Search for the cell housing the specified text and yield its [X, Y] center coordinate. 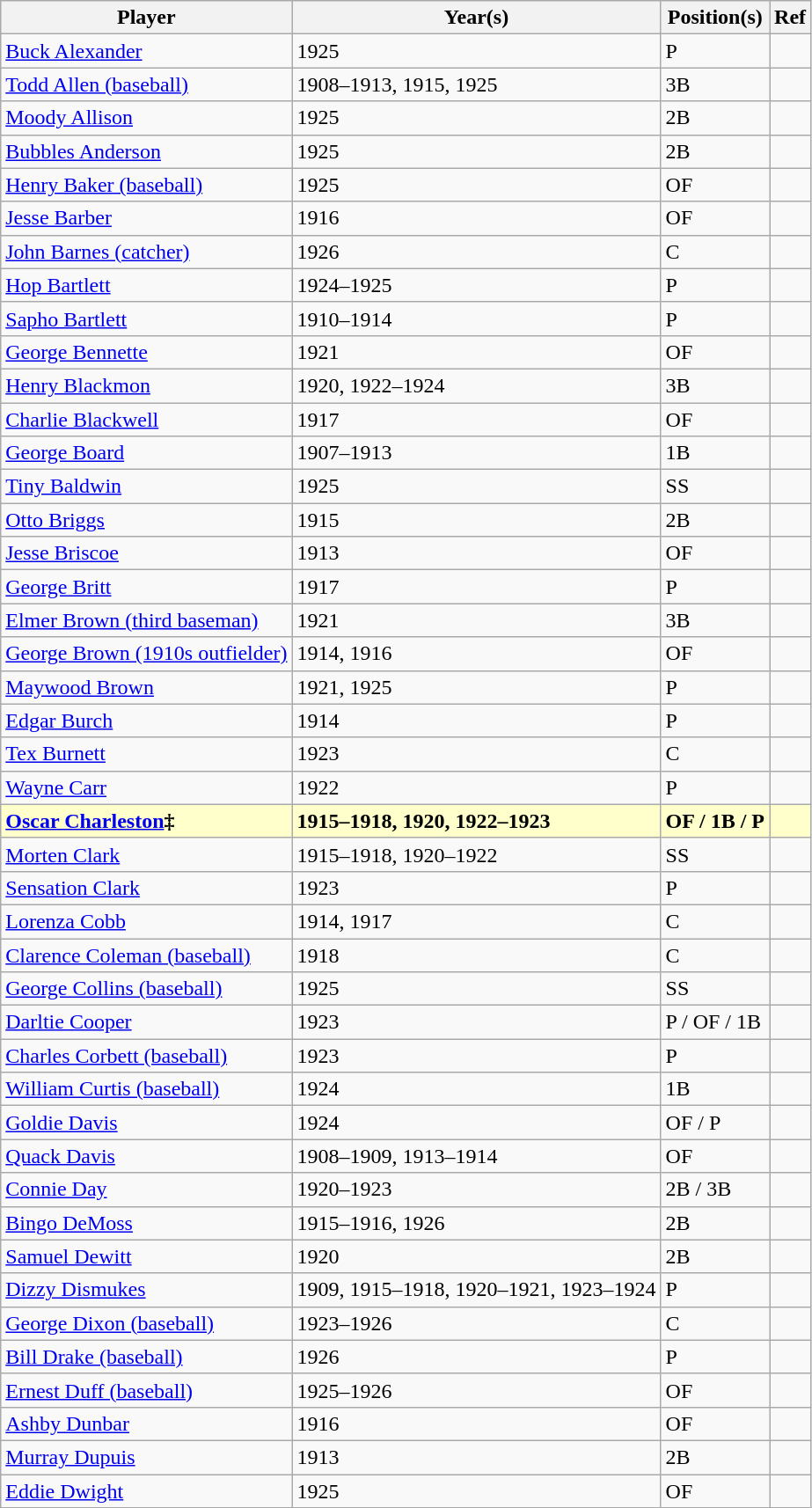
Hop Bartlett [146, 285]
P / OF / 1B [715, 1022]
Wayne Carr [146, 787]
1915 [477, 520]
Jesse Barber [146, 218]
Eddie Dwight [146, 1491]
1914, 1917 [477, 921]
Edgar Burch [146, 721]
Jesse Briscoe [146, 553]
Ref [790, 18]
Tiny Baldwin [146, 487]
1914, 1916 [477, 654]
William Curtis (baseball) [146, 1089]
Todd Allen (baseball) [146, 84]
Buck Alexander [146, 51]
Quack Davis [146, 1156]
Henry Blackmon [146, 385]
1924–1925 [477, 285]
Connie Day [146, 1190]
Moody Allison [146, 118]
1910–1914 [477, 318]
Darltie Cooper [146, 1022]
Lorenza Cobb [146, 921]
Elmer Brown (third baseman) [146, 620]
1920 [477, 1256]
1920–1923 [477, 1190]
Position(s) [715, 18]
1914 [477, 721]
Oscar Charleston‡ [146, 821]
1920, 1922–1924 [477, 385]
1921, 1925 [477, 687]
Maywood Brown [146, 687]
Year(s) [477, 18]
Bubbles Anderson [146, 151]
2B / 3B [715, 1190]
1922 [477, 787]
1908–1909, 1913–1914 [477, 1156]
Sensation Clark [146, 888]
1915–1918, 1920, 1922–1923 [477, 821]
Samuel Dewitt [146, 1256]
George Collins (baseball) [146, 989]
Charlie Blackwell [146, 420]
1925–1926 [477, 1390]
OF / P [715, 1123]
Ernest Duff (baseball) [146, 1390]
Dizzy Dismukes [146, 1290]
Otto Briggs [146, 520]
1907–1913 [477, 453]
Charles Corbett (baseball) [146, 1056]
Bingo DeMoss [146, 1223]
Bill Drake (baseball) [146, 1357]
1923–1926 [477, 1323]
Clarence Coleman (baseball) [146, 955]
Murray Dupuis [146, 1457]
Sapho Bartlett [146, 318]
George Britt [146, 587]
1918 [477, 955]
Goldie Davis [146, 1123]
George Brown (1910s outfielder) [146, 654]
Ashby Dunbar [146, 1424]
Henry Baker (baseball) [146, 185]
George Bennette [146, 352]
1915–1916, 1926 [477, 1223]
Morten Clark [146, 854]
Tex Burnett [146, 754]
1915–1918, 1920–1922 [477, 854]
George Board [146, 453]
Player [146, 18]
John Barnes (catcher) [146, 252]
1908–1913, 1915, 1925 [477, 84]
1909, 1915–1918, 1920–1921, 1923–1924 [477, 1290]
OF / 1B / P [715, 821]
George Dixon (baseball) [146, 1323]
